Capture the cell that displays the provided text and extract its [x, y] central coordinate. 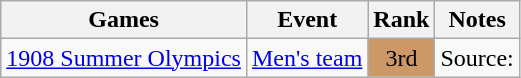
Men's team [306, 58]
Games [124, 20]
Source: [477, 58]
Rank [402, 20]
Notes [477, 20]
3rd [402, 58]
Event [306, 20]
1908 Summer Olympics [124, 58]
